Pinpoint the cell where the given text exists, returning its (X, Y) midpoint coordinate. 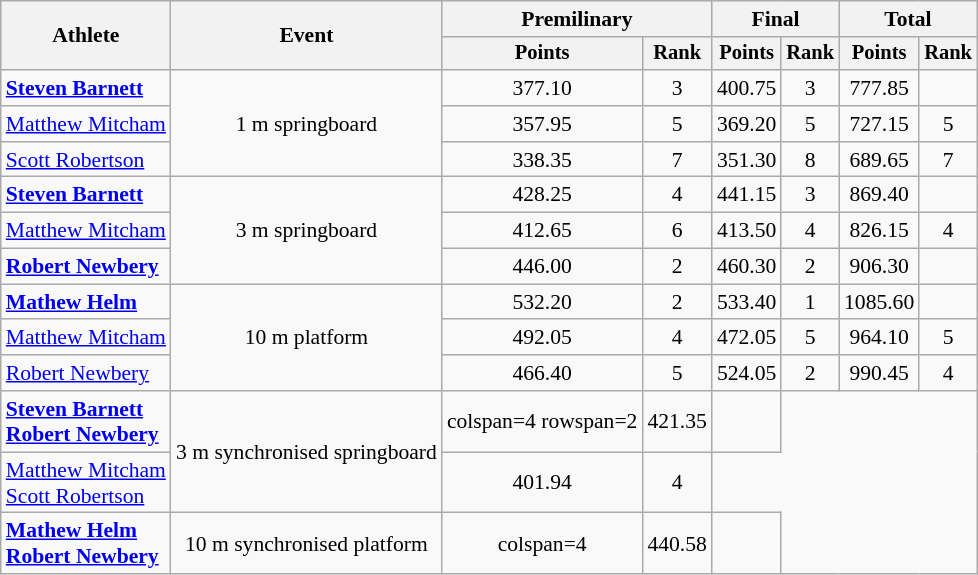
413.50 (746, 231)
990.45 (879, 373)
533.40 (746, 302)
401.94 (542, 482)
1 m springboard (306, 124)
1085.60 (879, 302)
Mathew HelmRobert Newbery (86, 544)
472.05 (746, 338)
8 (810, 160)
Mathew Helm (86, 302)
Athlete (86, 36)
428.25 (542, 195)
Premilinary (577, 19)
Scott Robertson (86, 160)
727.15 (879, 124)
412.65 (542, 231)
369.20 (746, 124)
357.95 (542, 124)
Event (306, 36)
338.35 (542, 160)
Matthew MitchamScott Robertson (86, 482)
Final (776, 19)
Total (908, 19)
532.20 (542, 302)
906.30 (879, 267)
351.30 (746, 160)
440.58 (676, 544)
492.05 (542, 338)
524.05 (746, 373)
826.15 (879, 231)
441.15 (746, 195)
colspan=4 (542, 544)
421.35 (676, 422)
466.40 (542, 373)
6 (676, 231)
446.00 (542, 267)
3 m springboard (306, 230)
777.85 (879, 88)
400.75 (746, 88)
377.10 (542, 88)
10 m platform (306, 338)
3 m synchronised springboard (306, 452)
10 m synchronised platform (306, 544)
Steven BarnettRobert Newbery (86, 422)
460.30 (746, 267)
869.40 (879, 195)
1 (810, 302)
689.65 (879, 160)
964.10 (879, 338)
colspan=4 rowspan=2 (542, 422)
